Find where the given text appears and provide that cell's center as [x, y] coordinate. 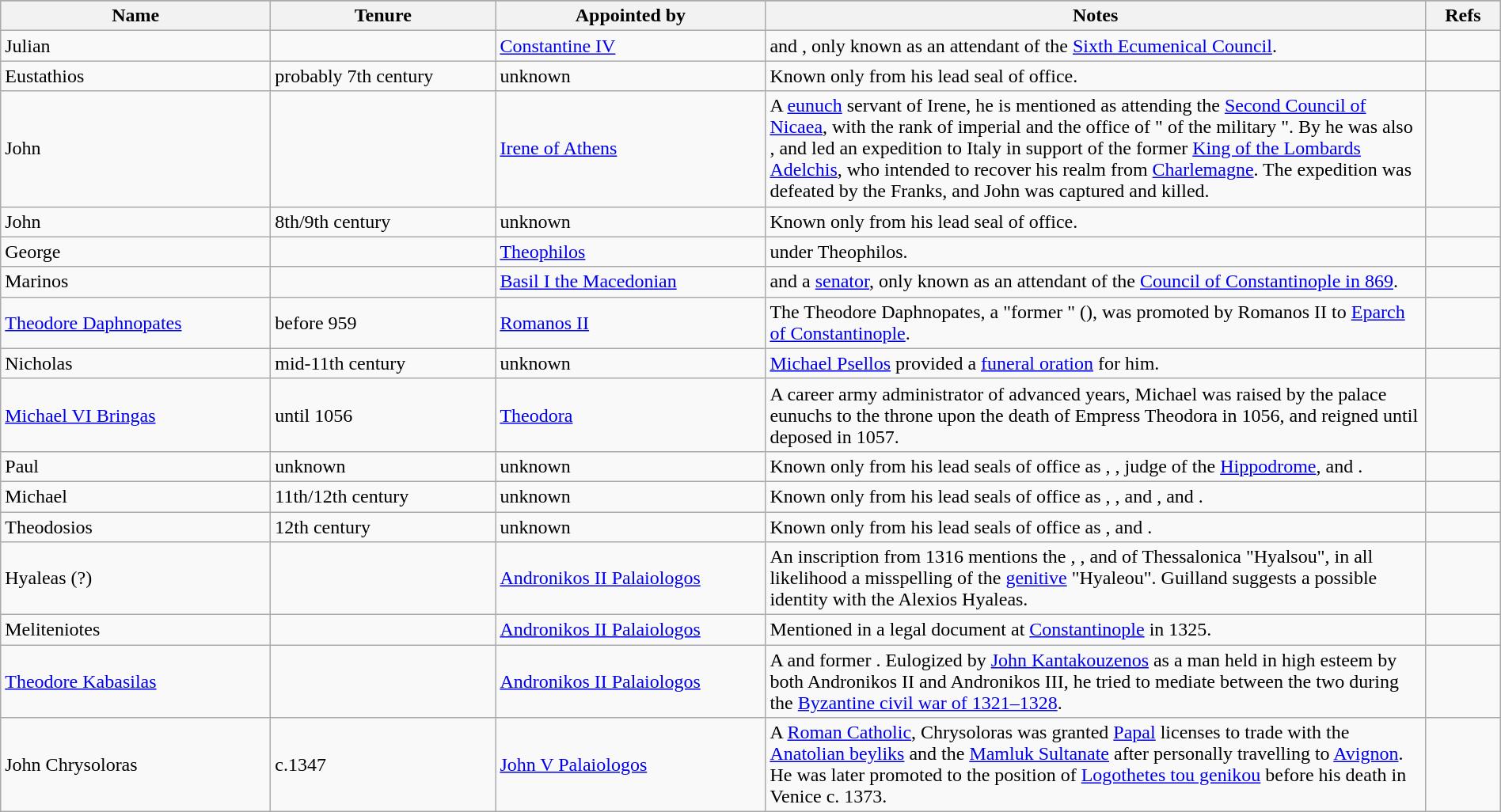
John V Palaiologos [630, 765]
Refs [1463, 16]
Known only from his lead seals of office as , , judge of the Hippodrome, and . [1096, 466]
Paul [136, 466]
and , only known as an attendant of the Sixth Ecumenical Council. [1096, 46]
Theodosios [136, 526]
Known only from his lead seals of office as , , and , and . [1096, 496]
Michael [136, 496]
and a senator, only known as an attendant of the Council of Constantinople in 869. [1096, 282]
Known only from his lead seals of office as , and . [1096, 526]
Basil I the Macedonian [630, 282]
12th century [383, 526]
mid-11th century [383, 363]
Hyaleas (?) [136, 579]
under Theophilos. [1096, 252]
Michael VI Bringas [136, 415]
Nicholas [136, 363]
Marinos [136, 282]
Romanos II [630, 323]
Mentioned in a legal document at Constantinople in 1325. [1096, 630]
Theodora [630, 415]
11th/12th century [383, 496]
Michael Psellos provided a funeral oration for him. [1096, 363]
c.1347 [383, 765]
Irene of Athens [630, 149]
Notes [1096, 16]
George [136, 252]
Julian [136, 46]
Name [136, 16]
Tenure [383, 16]
probably 7th century [383, 76]
8th/9th century [383, 222]
Eustathios [136, 76]
The Theodore Daphnopates, a "former " (), was promoted by Romanos II to Eparch of Constantinople. [1096, 323]
Theophilos [630, 252]
Theodore Daphnopates [136, 323]
Constantine IV [630, 46]
until 1056 [383, 415]
before 959 [383, 323]
John Chrysoloras [136, 765]
Meliteniotes [136, 630]
Theodore Kabasilas [136, 681]
Appointed by [630, 16]
